Find where the given text appears and provide that cell's center as [X, Y] coordinate. 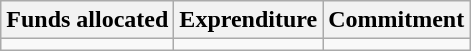
Funds allocated [88, 20]
Exprenditure [248, 20]
Commitment [396, 20]
